Return [X, Y] of the center of cell containing provided text 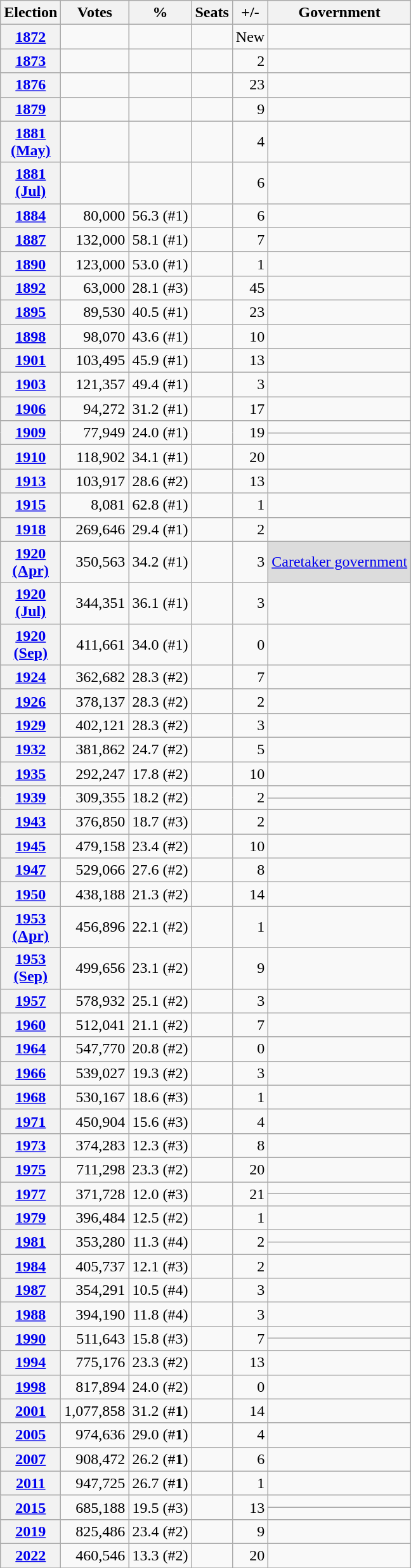
1990 [30, 1339]
15.6 (#3) [160, 1121]
11.8 (#4) [160, 1314]
1950 [30, 894]
63,000 [95, 288]
1872 [30, 37]
27.6 (#2) [160, 870]
5 [250, 749]
394,190 [95, 1314]
269,646 [95, 529]
24.7 (#2) [160, 749]
29.4 (#1) [160, 529]
1968 [30, 1097]
1953(Sep) [30, 968]
1947 [30, 870]
1906 [30, 409]
354,291 [95, 1290]
New [250, 37]
26.7 (#1) [160, 1483]
376,850 [95, 822]
2022 [30, 1555]
1943 [30, 822]
2007 [30, 1459]
1920(Sep) [30, 644]
1920(Jul) [30, 603]
12.3 (#3) [160, 1145]
1984 [30, 1266]
1987 [30, 1290]
1918 [30, 529]
353,280 [95, 1242]
2015 [30, 1507]
1,077,858 [95, 1411]
374,283 [95, 1145]
28.1 (#3) [160, 288]
2005 [30, 1435]
1915 [30, 505]
103,917 [95, 481]
40.5 (#1) [160, 312]
1913 [30, 481]
1920(Apr) [30, 562]
Seats [212, 13]
1909 [30, 433]
2001 [30, 1411]
21 [250, 1193]
1924 [30, 677]
121,357 [95, 385]
17.8 (#2) [160, 774]
825,486 [95, 1531]
22.1 (#2) [160, 927]
62.8 (#1) [160, 505]
34.1 (#1) [160, 457]
1881(Jul) [30, 183]
1973 [30, 1145]
511,643 [95, 1339]
18.2 (#2) [160, 798]
17 [250, 409]
13.3 (#2) [160, 1555]
396,484 [95, 1218]
378,137 [95, 701]
1876 [30, 85]
371,728 [95, 1193]
411,661 [95, 644]
817,894 [95, 1387]
% [160, 13]
1945 [30, 846]
292,247 [95, 774]
402,121 [95, 725]
19.5 (#3) [160, 1507]
20.8 (#2) [160, 1049]
1929 [30, 725]
529,066 [95, 870]
1932 [30, 749]
43.6 (#1) [160, 337]
974,636 [95, 1435]
344,351 [95, 603]
350,563 [95, 562]
775,176 [95, 1363]
103,495 [95, 361]
1901 [30, 361]
381,862 [95, 749]
Caretaker government [340, 562]
547,770 [95, 1049]
1903 [30, 385]
34.2 (#1) [160, 562]
1966 [30, 1073]
1939 [30, 798]
1926 [30, 701]
530,167 [95, 1097]
21.3 (#2) [160, 894]
8,081 [95, 505]
1895 [30, 312]
1879 [30, 109]
23.1 (#2) [160, 968]
1981 [30, 1242]
438,188 [95, 894]
512,041 [95, 1025]
685,188 [95, 1507]
94,272 [95, 409]
58.1 (#1) [160, 240]
456,896 [95, 927]
1998 [30, 1387]
309,355 [95, 798]
25.1 (#2) [160, 1001]
45 [250, 288]
1960 [30, 1025]
21.1 (#2) [160, 1025]
908,472 [95, 1459]
12.1 (#3) [160, 1266]
24.0 (#1) [160, 433]
11.3 (#4) [160, 1242]
711,298 [95, 1169]
Government [340, 13]
12.5 (#2) [160, 1218]
Election [30, 13]
460,546 [95, 1555]
53.0 (#1) [160, 264]
1892 [30, 288]
12.0 (#3) [160, 1193]
479,158 [95, 846]
499,656 [95, 968]
1971 [30, 1121]
34.0 (#1) [160, 644]
18.7 (#3) [160, 822]
1979 [30, 1218]
1988 [30, 1314]
28.6 (#2) [160, 481]
98,070 [95, 337]
1881(May) [30, 142]
24.0 (#2) [160, 1387]
405,737 [95, 1266]
56.3 (#1) [160, 215]
123,000 [95, 264]
1957 [30, 1001]
947,725 [95, 1483]
+/- [250, 13]
1887 [30, 240]
1975 [30, 1169]
1935 [30, 774]
45.9 (#1) [160, 361]
362,682 [95, 677]
10.5 (#4) [160, 1290]
450,904 [95, 1121]
2011 [30, 1483]
2019 [30, 1531]
26.2 (#1) [160, 1459]
539,027 [95, 1073]
1977 [30, 1193]
1964 [30, 1049]
1884 [30, 215]
18.6 (#3) [160, 1097]
118,902 [95, 457]
1890 [30, 264]
77,949 [95, 433]
1910 [30, 457]
578,932 [95, 1001]
36.1 (#1) [160, 603]
1953(Apr) [30, 927]
29.0 (#1) [160, 1435]
Votes [95, 13]
80,000 [95, 215]
132,000 [95, 240]
1873 [30, 61]
19 [250, 433]
15.8 (#3) [160, 1339]
49.4 (#1) [160, 385]
1994 [30, 1363]
19.3 (#2) [160, 1073]
1898 [30, 337]
89,530 [95, 312]
